Identify which cell holds the provided text, then report its [x, y] central coordinate. 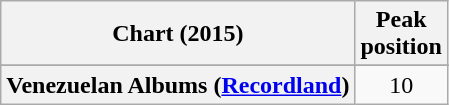
10 [401, 85]
Peak position [401, 34]
Chart (2015) [178, 34]
Venezuelan Albums (Recordland) [178, 85]
